Identify which cell holds the provided text, then report its [X, Y] central coordinate. 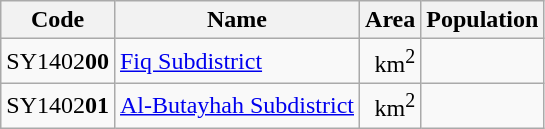
Area [390, 20]
Fiq Subdistrict [236, 62]
Name [236, 20]
SY140200 [58, 62]
SY140201 [58, 106]
Al-Butayhah Subdistrict [236, 106]
Code [58, 20]
Population [482, 20]
